Detect which cell encompasses the target text, then output its (x, y) center coordinate. 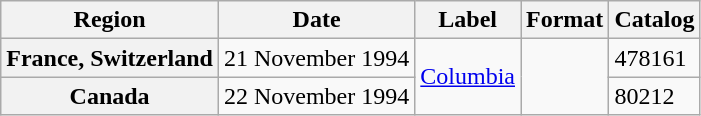
Label (468, 20)
21 November 1994 (316, 58)
478161 (654, 58)
80212 (654, 96)
Catalog (654, 20)
22 November 1994 (316, 96)
Columbia (468, 77)
France, Switzerland (110, 58)
Format (565, 20)
Region (110, 20)
Canada (110, 96)
Date (316, 20)
